From the cell containing the given text, extract its center point as (X, Y) coordinate. 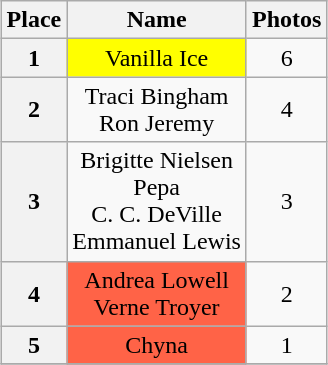
Place (34, 20)
5 (34, 345)
Traci BinghamRon Jeremy (157, 110)
Andrea LowellVerne Troyer (157, 294)
6 (286, 58)
Chyna (157, 345)
Name (157, 20)
Photos (286, 20)
Vanilla Ice (157, 58)
Brigitte NielsenPepaC. C. DeVilleEmmanuel Lewis (157, 202)
